Pinpoint the cell where the given text exists, returning its [X, Y] midpoint coordinate. 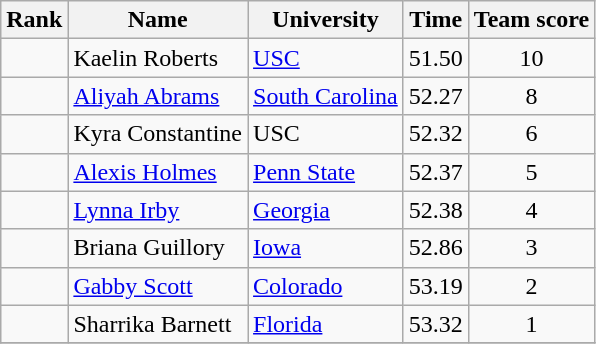
51.50 [436, 58]
8 [531, 96]
University [326, 20]
South Carolina [326, 96]
52.32 [436, 134]
Time [436, 20]
Rank [34, 20]
Name [158, 20]
Kyra Constantine [158, 134]
Florida [326, 324]
52.38 [436, 210]
Gabby Scott [158, 286]
10 [531, 58]
Penn State [326, 172]
53.19 [436, 286]
53.32 [436, 324]
Kaelin Roberts [158, 58]
Lynna Irby [158, 210]
Alexis Holmes [158, 172]
Georgia [326, 210]
Iowa [326, 248]
Colorado [326, 286]
52.86 [436, 248]
Briana Guillory [158, 248]
4 [531, 210]
3 [531, 248]
Team score [531, 20]
6 [531, 134]
Aliyah Abrams [158, 96]
5 [531, 172]
1 [531, 324]
52.27 [436, 96]
2 [531, 286]
Sharrika Barnett [158, 324]
52.37 [436, 172]
